Provide the [x, y] coordinate of the cell's center where the given text is located.  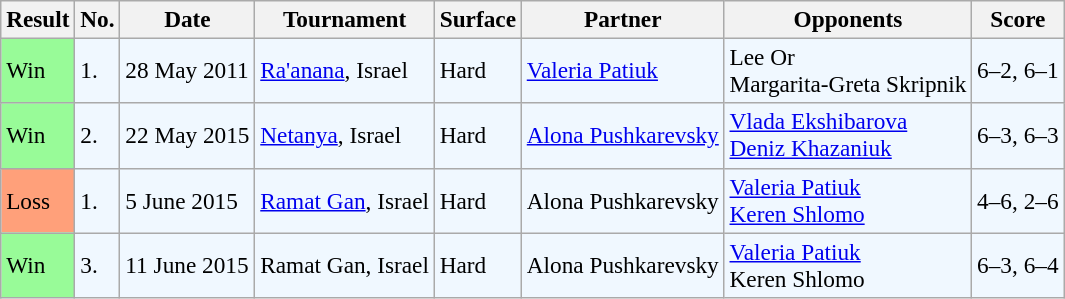
Lee Or Margarita-Greta Skripnik [848, 70]
6–2, 6–1 [1018, 70]
Vlada Ekshibarova Deniz Khazaniuk [848, 136]
4–6, 2–6 [1018, 200]
Valeria Patiuk [622, 70]
22 May 2015 [188, 136]
2. [98, 136]
Partner [622, 19]
6–3, 6–4 [1018, 264]
3. [98, 264]
Ra'anana, Israel [344, 70]
Score [1018, 19]
Surface [478, 19]
Opponents [848, 19]
Tournament [344, 19]
Date [188, 19]
No. [98, 19]
Loss [38, 200]
6–3, 6–3 [1018, 136]
Result [38, 19]
11 June 2015 [188, 264]
5 June 2015 [188, 200]
Netanya, Israel [344, 136]
28 May 2011 [188, 70]
